Locate the cell with the specified text and output its (x, y) center coordinate. 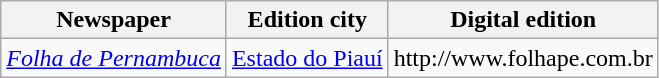
Digital edition (523, 20)
Newspaper (114, 20)
Edition city (307, 20)
http://www.folhape.com.br (523, 58)
Estado do Piauí (307, 58)
Folha de Pernambuca (114, 58)
